Return the [x, y] coordinate for the center point of the cell that contains the specified text.  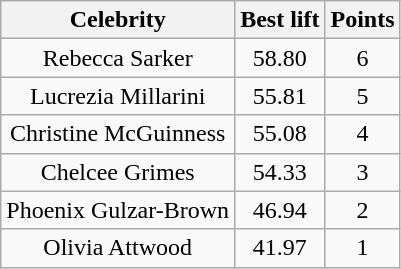
54.33 [280, 172]
Chelcee Grimes [118, 172]
Olivia Attwood [118, 248]
3 [362, 172]
2 [362, 210]
55.08 [280, 134]
4 [362, 134]
Lucrezia Millarini [118, 96]
58.80 [280, 58]
41.97 [280, 248]
Rebecca Sarker [118, 58]
5 [362, 96]
1 [362, 248]
Points [362, 20]
Christine McGuinness [118, 134]
Phoenix Gulzar-Brown [118, 210]
46.94 [280, 210]
6 [362, 58]
Best lift [280, 20]
Celebrity [118, 20]
55.81 [280, 96]
